Locate the cell with the specified text and output its (x, y) center coordinate. 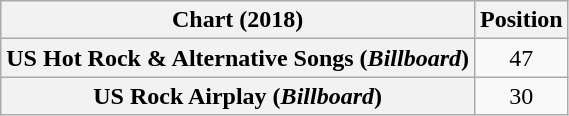
US Hot Rock & Alternative Songs (Billboard) (238, 58)
Position (521, 20)
47 (521, 58)
30 (521, 96)
US Rock Airplay (Billboard) (238, 96)
Chart (2018) (238, 20)
